Search for the cell housing the specified text and yield its [x, y] center coordinate. 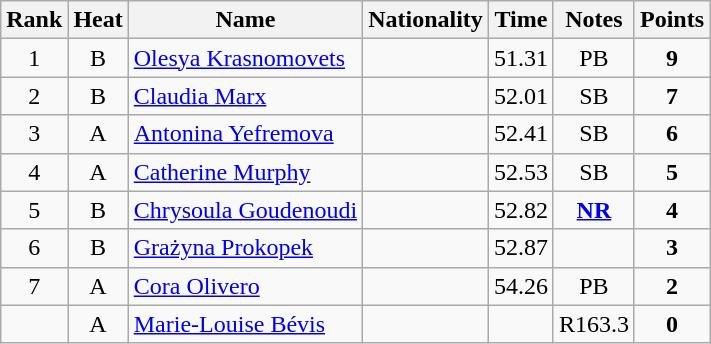
51.31 [520, 58]
Olesya Krasnomovets [245, 58]
52.01 [520, 96]
Points [672, 20]
Marie-Louise Bévis [245, 324]
Chrysoula Goudenoudi [245, 210]
Rank [34, 20]
Cora Olivero [245, 286]
Heat [98, 20]
Grażyna Prokopek [245, 248]
52.82 [520, 210]
9 [672, 58]
R163.3 [594, 324]
Nationality [426, 20]
Claudia Marx [245, 96]
52.87 [520, 248]
Time [520, 20]
52.53 [520, 172]
0 [672, 324]
NR [594, 210]
Notes [594, 20]
Catherine Murphy [245, 172]
Name [245, 20]
1 [34, 58]
52.41 [520, 134]
Antonina Yefremova [245, 134]
54.26 [520, 286]
